Identify which cell holds the provided text, then report its (X, Y) central coordinate. 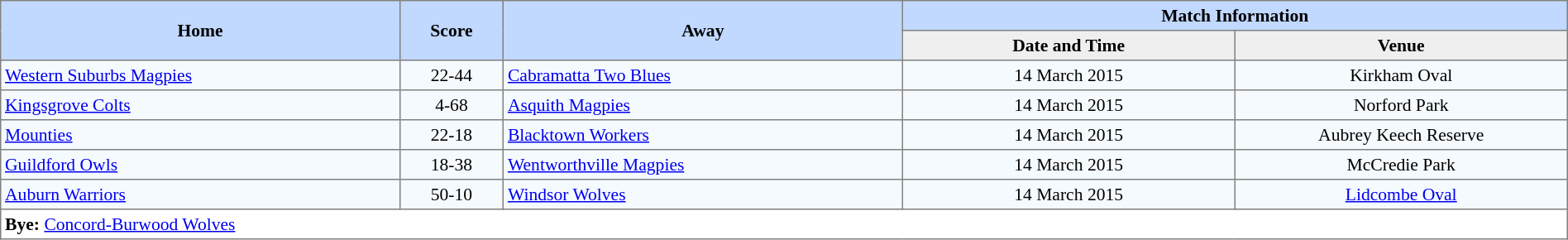
Norford Park (1401, 105)
Home (200, 31)
Auburn Warriors (200, 194)
Lidcombe Oval (1401, 194)
Kirkham Oval (1401, 75)
22-18 (452, 135)
50-10 (452, 194)
McCredie Park (1401, 165)
Asquith Magpies (703, 105)
Kingsgrove Colts (200, 105)
Venue (1401, 46)
Aubrey Keech Reserve (1401, 135)
Away (703, 31)
4-68 (452, 105)
18-38 (452, 165)
Score (452, 31)
Guildford Owls (200, 165)
Date and Time (1068, 46)
Bye: Concord-Burwood Wolves (784, 224)
Mounties (200, 135)
Western Suburbs Magpies (200, 75)
Match Information (1235, 16)
Blacktown Workers (703, 135)
Windsor Wolves (703, 194)
Cabramatta Two Blues (703, 75)
Wentworthville Magpies (703, 165)
22-44 (452, 75)
